Return (X, Y) of the center of cell containing provided text 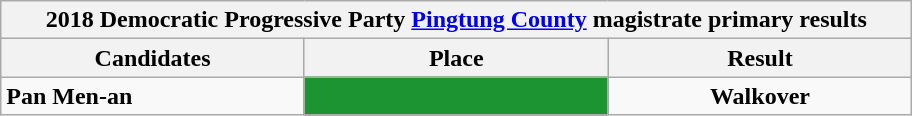
2018 Democratic Progressive Party Pingtung County magistrate primary results (456, 20)
Walkover (760, 96)
Pan Men-an (153, 96)
Candidates (153, 58)
Result (760, 58)
Place (456, 58)
